Detect which cell encompasses the target text, then output its (x, y) center coordinate. 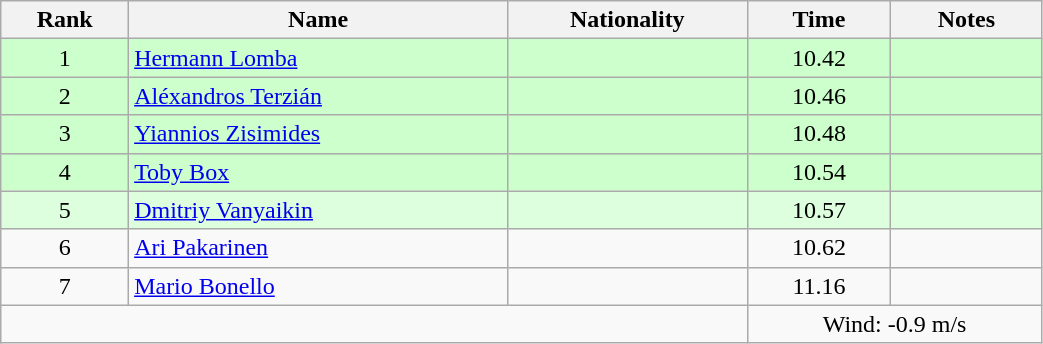
2 (65, 96)
3 (65, 134)
10.42 (819, 58)
10.54 (819, 172)
7 (65, 286)
Yiannios Zisimides (318, 134)
Nationality (628, 20)
6 (65, 248)
Rank (65, 20)
4 (65, 172)
Toby Box (318, 172)
Mario Bonello (318, 286)
Dmitriy Vanyaikin (318, 210)
11.16 (819, 286)
Notes (966, 20)
Name (318, 20)
Wind: -0.9 m/s (894, 324)
Ari Pakarinen (318, 248)
Aléxandros Terzián (318, 96)
Time (819, 20)
10.46 (819, 96)
10.48 (819, 134)
10.62 (819, 248)
Hermann Lomba (318, 58)
1 (65, 58)
10.57 (819, 210)
5 (65, 210)
